Output the (x, y) coordinate of the center of the cell containing the given text.  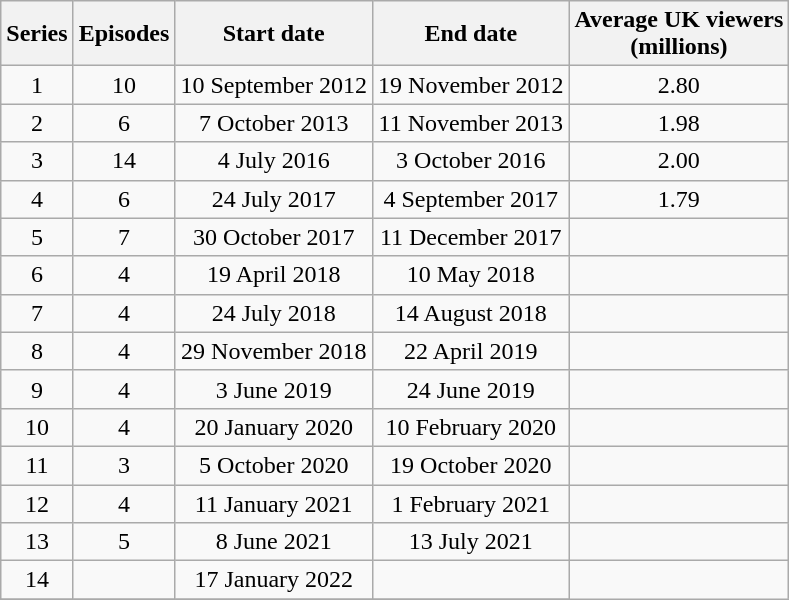
11 December 2017 (471, 237)
10 May 2018 (471, 275)
11 November 2013 (471, 123)
10 September 2012 (274, 85)
24 July 2018 (274, 313)
10 February 2020 (471, 427)
22 April 2019 (471, 351)
4 September 2017 (471, 199)
19 October 2020 (471, 465)
24 June 2019 (471, 389)
1 (37, 85)
8 (37, 351)
1 February 2021 (471, 503)
20 January 2020 (274, 427)
Average UK viewers(millions) (679, 34)
4 July 2016 (274, 161)
12 (37, 503)
29 November 2018 (274, 351)
2 (37, 123)
End date (471, 34)
17 January 2022 (274, 580)
9 (37, 389)
Series (37, 34)
11 (37, 465)
19 April 2018 (274, 275)
11 January 2021 (274, 503)
19 November 2012 (471, 85)
3 June 2019 (274, 389)
13 July 2021 (471, 542)
2.80 (679, 85)
24 July 2017 (274, 199)
30 October 2017 (274, 237)
14 August 2018 (471, 313)
8 June 2021 (274, 542)
7 October 2013 (274, 123)
Start date (274, 34)
3 October 2016 (471, 161)
13 (37, 542)
1.98 (679, 123)
5 October 2020 (274, 465)
1.79 (679, 199)
Episodes (124, 34)
2.00 (679, 161)
